Scan for the cell matching the given text and deliver its [x, y] coordinate at center. 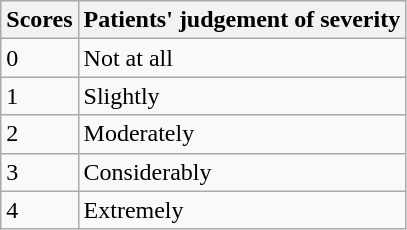
0 [40, 58]
Slightly [242, 96]
Not at all [242, 58]
Patients' judgement of severity [242, 20]
Scores [40, 20]
Extremely [242, 210]
4 [40, 210]
1 [40, 96]
2 [40, 134]
3 [40, 172]
Moderately [242, 134]
Considerably [242, 172]
